Pinpoint the cell where the given text exists, returning its (x, y) midpoint coordinate. 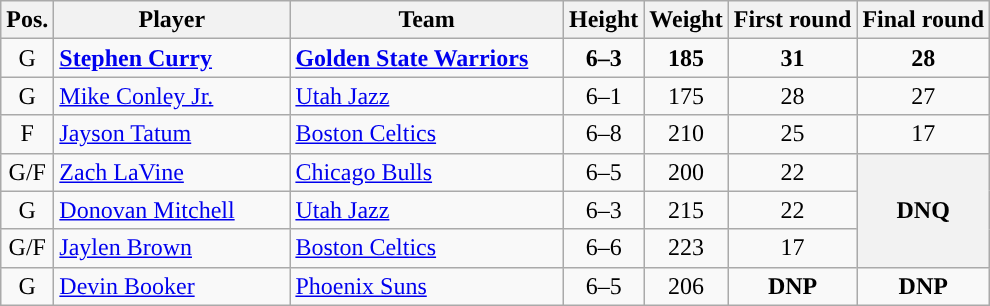
185 (686, 58)
175 (686, 96)
Phoenix Suns (427, 286)
Devin Booker (172, 286)
F (28, 134)
206 (686, 286)
Jayson Tatum (172, 134)
6–1 (603, 96)
Mike Conley Jr. (172, 96)
6–6 (603, 248)
Zach LaVine (172, 172)
6–8 (603, 134)
Height (603, 20)
DNQ (924, 210)
Final round (924, 20)
215 (686, 210)
Jaylen Brown (172, 248)
Stephen Curry (172, 58)
Player (172, 20)
Chicago Bulls (427, 172)
223 (686, 248)
31 (792, 58)
Pos. (28, 20)
27 (924, 96)
25 (792, 134)
200 (686, 172)
Golden State Warriors (427, 58)
First round (792, 20)
Weight (686, 20)
Donovan Mitchell (172, 210)
Team (427, 20)
210 (686, 134)
